For the text-containing cell, return its midpoint in [x, y] coordinate format. 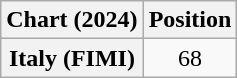
Italy (FIMI) [72, 58]
68 [190, 58]
Chart (2024) [72, 20]
Position [190, 20]
